Return the [x, y] coordinate for the center point of the cell that contains the specified text.  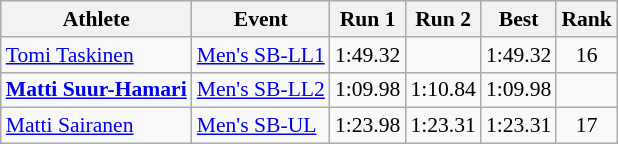
Tomi Taskinen [96, 55]
16 [586, 55]
Men's SB-LL2 [261, 90]
Athlete [96, 19]
Best [518, 19]
1:23.98 [368, 126]
Rank [586, 19]
17 [586, 126]
Event [261, 19]
Run 2 [442, 19]
1:10.84 [442, 90]
Men's SB-UL [261, 126]
Matti Suur-Hamari [96, 90]
Men's SB-LL1 [261, 55]
Run 1 [368, 19]
Matti Sairanen [96, 126]
